Return the [x, y] coordinate for the center point of the cell that contains the specified text.  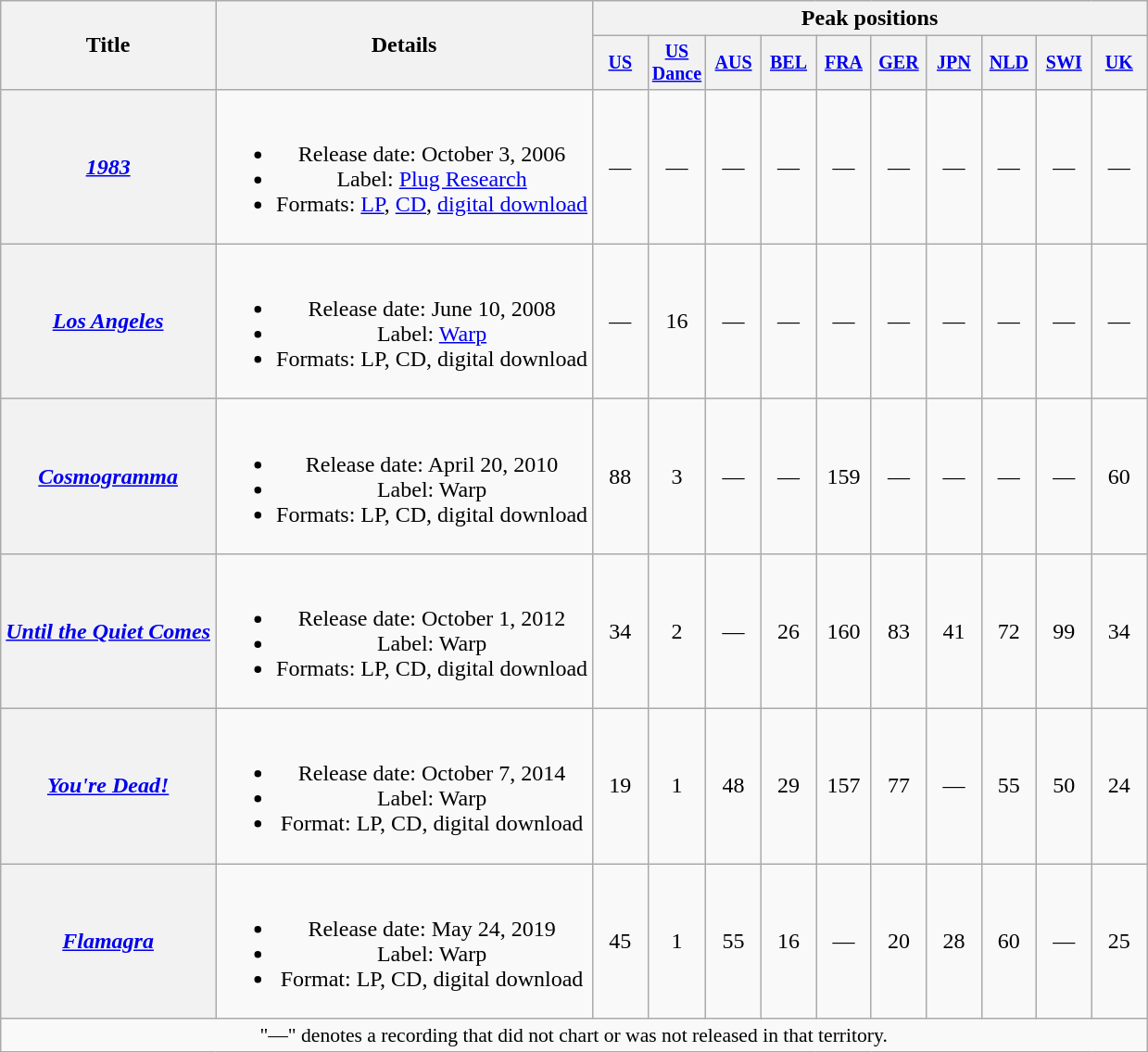
159 [843, 476]
Title [108, 45]
Release date: October 1, 2012Label: WarpFormats: LP, CD, digital download [404, 630]
FRA [843, 63]
28 [954, 942]
19 [621, 786]
Cosmogramma [108, 476]
"—" denotes a recording that did not chart or was not released in that territory. [574, 1035]
20 [899, 942]
26 [788, 630]
50 [1064, 786]
BEL [788, 63]
3 [676, 476]
Until the Quiet Comes [108, 630]
JPN [954, 63]
US [621, 63]
You're Dead! [108, 786]
1983 [108, 167]
Peak positions [870, 19]
25 [1119, 942]
77 [899, 786]
Los Angeles [108, 321]
99 [1064, 630]
Flamagra [108, 942]
24 [1119, 786]
Release date: April 20, 2010Label: WarpFormats: LP, CD, digital download [404, 476]
2 [676, 630]
45 [621, 942]
SWI [1064, 63]
Release date: October 3, 2006Label: Plug ResearchFormats: LP, CD, digital download [404, 167]
UK [1119, 63]
NLD [1008, 63]
US Dance [676, 63]
72 [1008, 630]
41 [954, 630]
Details [404, 45]
GER [899, 63]
Release date: June 10, 2008Label: WarpFormats: LP, CD, digital download [404, 321]
Release date: October 7, 2014Label: WarpFormat: LP, CD, digital download [404, 786]
29 [788, 786]
160 [843, 630]
83 [899, 630]
48 [734, 786]
88 [621, 476]
Release date: May 24, 2019Label: WarpFormat: LP, CD, digital download [404, 942]
AUS [734, 63]
157 [843, 786]
